From the cell containing the given text, extract its center point as (x, y) coordinate. 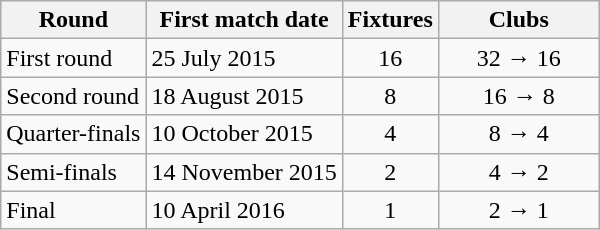
32 → 16 (518, 58)
2 (390, 172)
Fixtures (390, 20)
16 (390, 58)
Quarter-finals (74, 134)
4 → 2 (518, 172)
First round (74, 58)
Clubs (518, 20)
10 October 2015 (244, 134)
First match date (244, 20)
2 → 1 (518, 210)
8 (390, 96)
Semi-finals (74, 172)
14 November 2015 (244, 172)
10 April 2016 (244, 210)
4 (390, 134)
8 → 4 (518, 134)
18 August 2015 (244, 96)
Round (74, 20)
25 July 2015 (244, 58)
16 → 8 (518, 96)
Final (74, 210)
Second round (74, 96)
1 (390, 210)
